Output the [x, y] coordinate of the center of the cell containing the given text.  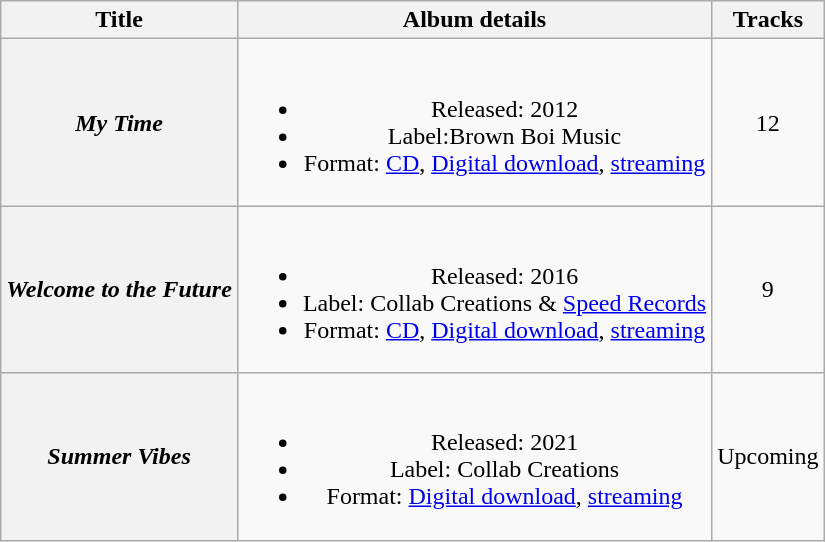
My Time [120, 122]
Tracks [768, 20]
Album details [474, 20]
Title [120, 20]
Released: 2012Label:Brown Boi MusicFormat: CD, Digital download, streaming [474, 122]
12 [768, 122]
Summer Vibes [120, 456]
Upcoming [768, 456]
Welcome to the Future [120, 290]
Released: 2016Label: Collab Creations & Speed RecordsFormat: CD, Digital download, streaming [474, 290]
9 [768, 290]
Released: 2021Label: Collab CreationsFormat: Digital download, streaming [474, 456]
